Capture the cell that displays the provided text and extract its (X, Y) central coordinate. 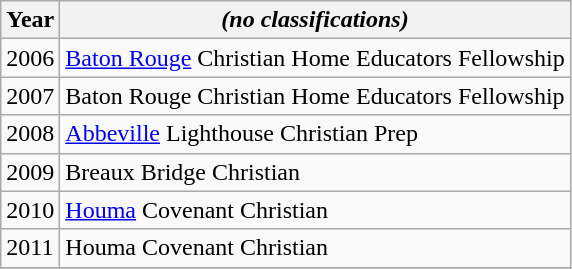
2011 (30, 248)
2007 (30, 96)
Year (30, 20)
2008 (30, 134)
Abbeville Lighthouse Christian Prep (315, 134)
(no classifications) (315, 20)
2006 (30, 58)
2009 (30, 172)
Breaux Bridge Christian (315, 172)
2010 (30, 210)
